Find where the given text appears and provide that cell's center as [X, Y] coordinate. 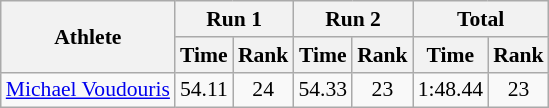
Run 1 [234, 19]
Run 2 [352, 19]
24 [264, 90]
54.33 [322, 90]
54.11 [204, 90]
Michael Voudouris [88, 90]
Total [481, 19]
1:48.44 [450, 90]
Athlete [88, 36]
